Pinpoint the cell where the given text exists, returning its [X, Y] midpoint coordinate. 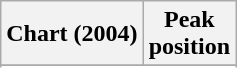
Peakposition [189, 34]
Chart (2004) [72, 34]
